From the cell containing the given text, extract its center point as (X, Y) coordinate. 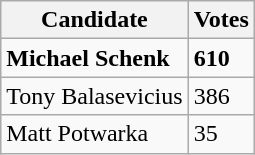
Matt Potwarka (94, 134)
35 (221, 134)
Tony Balasevicius (94, 96)
Candidate (94, 20)
Votes (221, 20)
610 (221, 58)
Michael Schenk (94, 58)
386 (221, 96)
